Return the (X, Y) coordinate for the center point of the cell that contains the specified text.  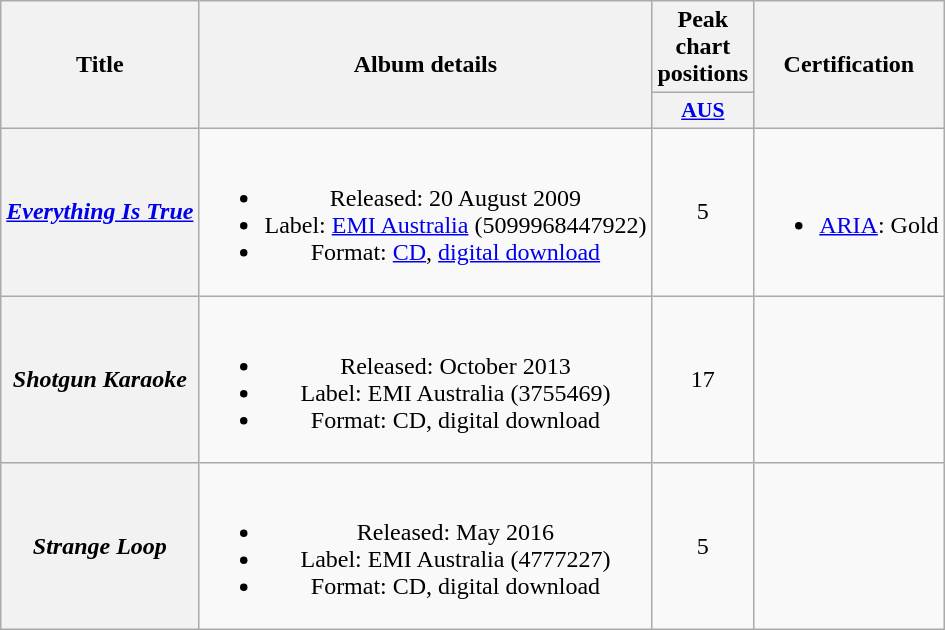
Certification (849, 65)
Album details (426, 65)
AUS (703, 111)
Title (100, 65)
Shotgun Karaoke (100, 380)
Released: October 2013Label: EMI Australia (3755469)Format: CD, digital download (426, 380)
Strange Loop (100, 546)
Released: 20 August 2009Label: EMI Australia (5099968447922)Format: CD, digital download (426, 212)
ARIA: Gold (849, 212)
Everything Is True (100, 212)
Released: May 2016Label: EMI Australia (4777227)Format: CD, digital download (426, 546)
Peak chart positions (703, 47)
17 (703, 380)
